Detect which cell encompasses the target text, then output its [X, Y] center coordinate. 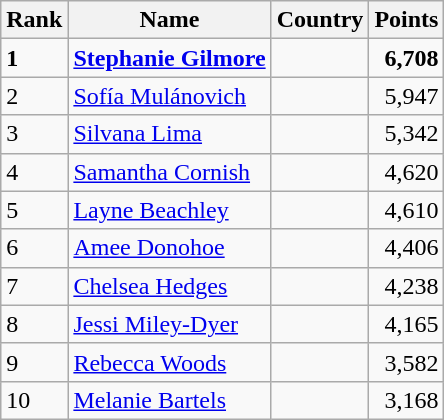
3,582 [406, 362]
2 [34, 96]
4,165 [406, 324]
Points [406, 20]
Country [320, 20]
4,620 [406, 172]
Name [170, 20]
Melanie Bartels [170, 400]
Chelsea Hedges [170, 286]
Samantha Cornish [170, 172]
4,610 [406, 210]
5 [34, 210]
10 [34, 400]
8 [34, 324]
Rank [34, 20]
4,406 [406, 248]
Amee Donohoe [170, 248]
4 [34, 172]
Sofía Mulánovich [170, 96]
5,342 [406, 134]
Stephanie Gilmore [170, 58]
Rebecca Woods [170, 362]
3,168 [406, 400]
4,238 [406, 286]
1 [34, 58]
5,947 [406, 96]
3 [34, 134]
9 [34, 362]
6 [34, 248]
Layne Beachley [170, 210]
6,708 [406, 58]
7 [34, 286]
Silvana Lima [170, 134]
Jessi Miley-Dyer [170, 324]
